From the cell containing the given text, extract its center point as [x, y] coordinate. 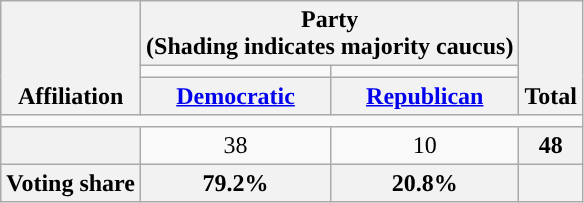
Republican [425, 96]
48 [551, 145]
79.2% [236, 183]
10 [425, 145]
Party (Shading indicates majority caucus) [330, 34]
20.8% [425, 183]
38 [236, 145]
Voting share [71, 183]
Total [551, 58]
Affiliation [71, 58]
Democratic [236, 96]
